Return (X, Y) of the center of cell containing provided text 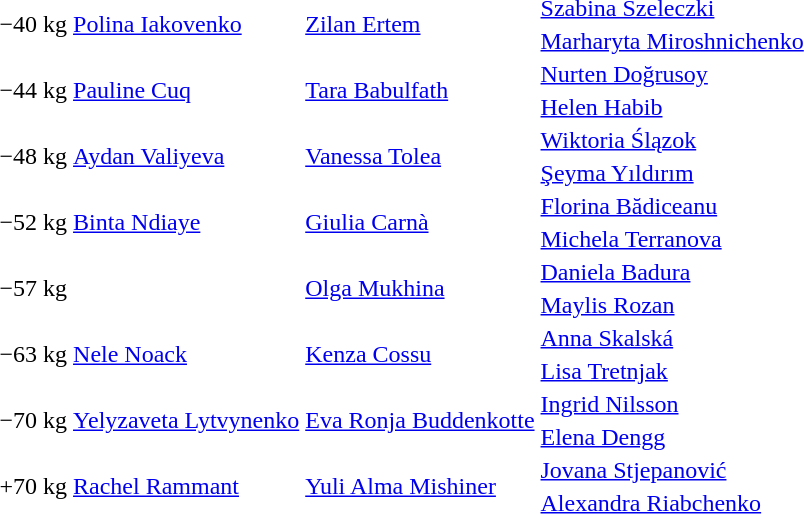
Tara Babulfath (420, 90)
Yelyzaveta Lytvynenko (186, 420)
Eva Ronja Buddenkotte (420, 420)
Kenza Cossu (420, 354)
Binta Ndiaye (186, 222)
Vanessa Tolea (420, 156)
Pauline Cuq (186, 90)
Aydan Valiyeva (186, 156)
Olga Mukhina (420, 288)
Giulia Carnà (420, 222)
Nele Noack (186, 354)
